Identify which cell holds the provided text, then report its [X, Y] central coordinate. 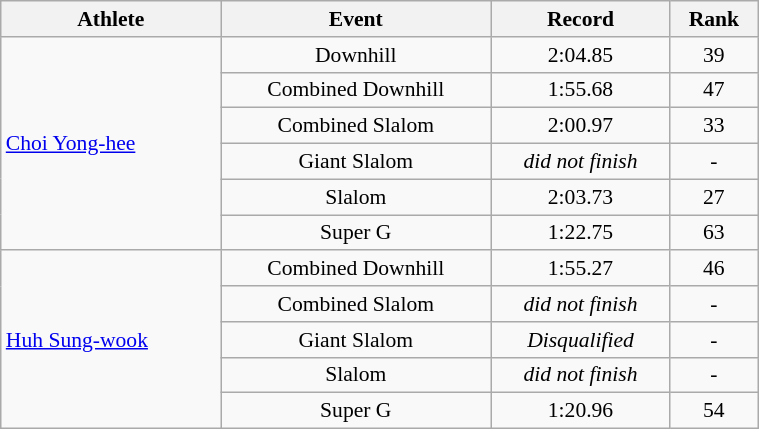
1:22.75 [580, 233]
1:55.27 [580, 269]
1:55.68 [580, 90]
Rank [714, 19]
2:00.97 [580, 126]
47 [714, 90]
2:04.85 [580, 55]
46 [714, 269]
27 [714, 197]
Choi Yong-hee [111, 144]
63 [714, 233]
54 [714, 411]
Athlete [111, 19]
39 [714, 55]
2:03.73 [580, 197]
Downhill [356, 55]
33 [714, 126]
Event [356, 19]
1:20.96 [580, 411]
Record [580, 19]
Huh Sung-wook [111, 340]
Disqualified [580, 340]
